For the text-containing cell, return its midpoint in (x, y) coordinate format. 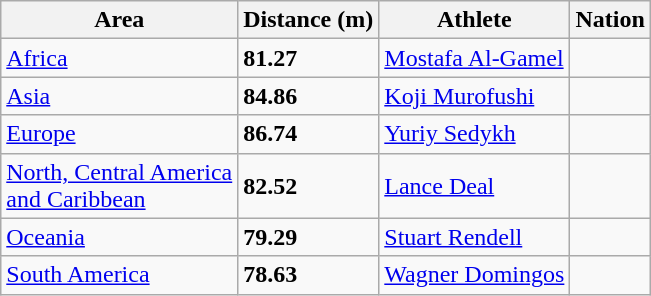
North, Central America and Caribbean (120, 186)
Yuriy Sedykh (474, 134)
82.52 (308, 186)
Distance (m) (308, 20)
South America (120, 275)
79.29 (308, 237)
Europe (120, 134)
Mostafa Al-Gamel (474, 58)
81.27 (308, 58)
84.86 (308, 96)
Nation (610, 20)
Asia (120, 96)
78.63 (308, 275)
Lance Deal (474, 186)
Africa (120, 58)
Koji Murofushi (474, 96)
Area (120, 20)
Wagner Domingos (474, 275)
86.74 (308, 134)
Athlete (474, 20)
Stuart Rendell (474, 237)
Oceania (120, 237)
